Locate the cell with the specified text and output its [x, y] center coordinate. 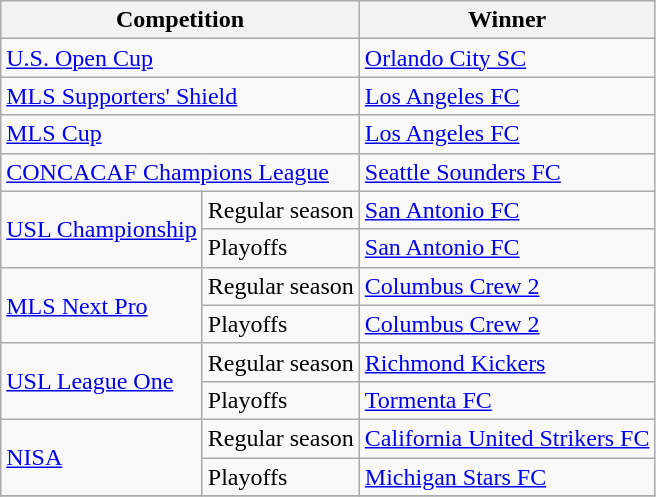
Competition [180, 20]
U.S. Open Cup [180, 58]
MLS Next Pro [102, 305]
California United Strikers FC [507, 438]
MLS Cup [180, 134]
Seattle Sounders FC [507, 172]
CONCACAF Champions League [180, 172]
MLS Supporters' Shield [180, 96]
USL League One [102, 381]
Winner [507, 20]
Michigan Stars FC [507, 477]
USL Championship [102, 229]
NISA [102, 457]
Richmond Kickers [507, 362]
Orlando City SC [507, 58]
Tormenta FC [507, 400]
